Detect which cell encompasses the target text, then output its [X, Y] center coordinate. 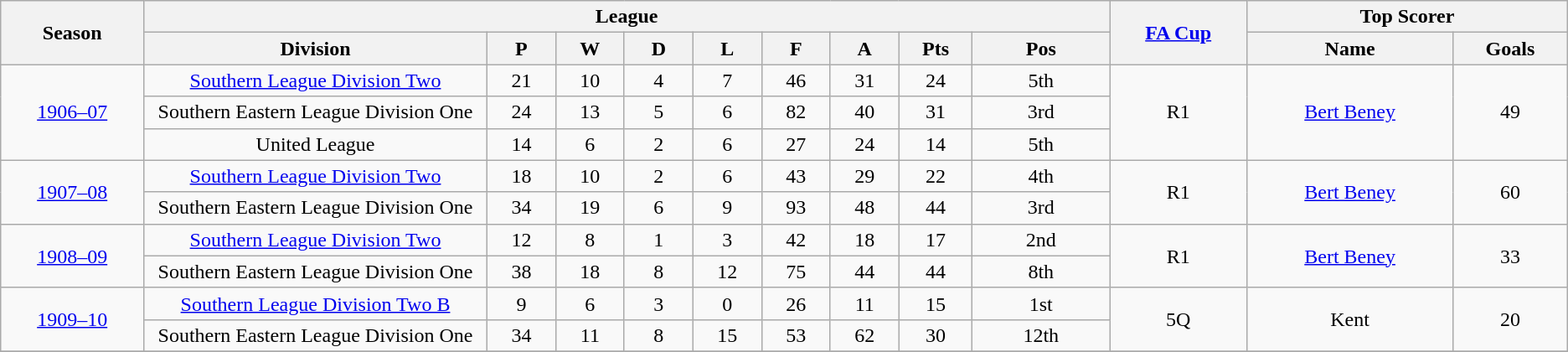
1st [1041, 303]
60 [1511, 192]
Goals [1511, 49]
Season [72, 33]
FA Cup [1179, 33]
49 [1511, 112]
United League [316, 144]
7 [727, 80]
P [521, 49]
W [590, 49]
17 [936, 240]
42 [796, 240]
Southern League Division Two B [316, 303]
Top Scorer [1407, 17]
75 [796, 272]
30 [936, 335]
League [627, 17]
4 [658, 80]
43 [796, 176]
1907–08 [72, 192]
1906–07 [72, 112]
Division [316, 49]
22 [936, 176]
A [864, 49]
48 [864, 208]
Kent [1350, 319]
12th [1041, 335]
Pos [1041, 49]
40 [864, 112]
Name [1350, 49]
0 [727, 303]
53 [796, 335]
26 [796, 303]
38 [521, 272]
Pts [936, 49]
62 [864, 335]
L [727, 49]
8th [1041, 272]
19 [590, 208]
27 [796, 144]
D [658, 49]
46 [796, 80]
2nd [1041, 240]
1908–09 [72, 256]
5Q [1179, 319]
1 [658, 240]
F [796, 49]
21 [521, 80]
4th [1041, 176]
13 [590, 112]
93 [796, 208]
1909–10 [72, 319]
20 [1511, 319]
5 [658, 112]
82 [796, 112]
33 [1511, 256]
29 [864, 176]
